Return (X, Y) of the center of cell containing provided text 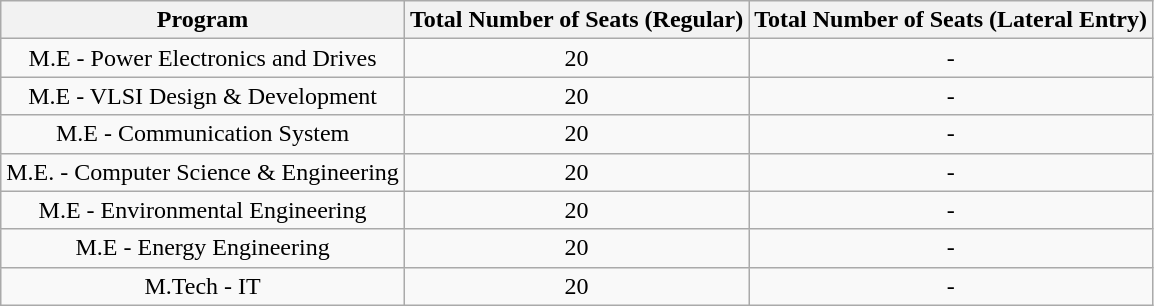
M.E - VLSI Design & Development (203, 96)
M.E. - Computer Science & Engineering (203, 172)
Program (203, 20)
M.E - Environmental Engineering (203, 210)
Total Number of Seats (Lateral Entry) (951, 20)
M.E - Power Electronics and Drives (203, 58)
M.E - Communication System (203, 134)
Total Number of Seats (Regular) (576, 20)
M.Tech - IT (203, 286)
M.E - Energy Engineering (203, 248)
